Capture the cell that displays the provided text and extract its [X, Y] central coordinate. 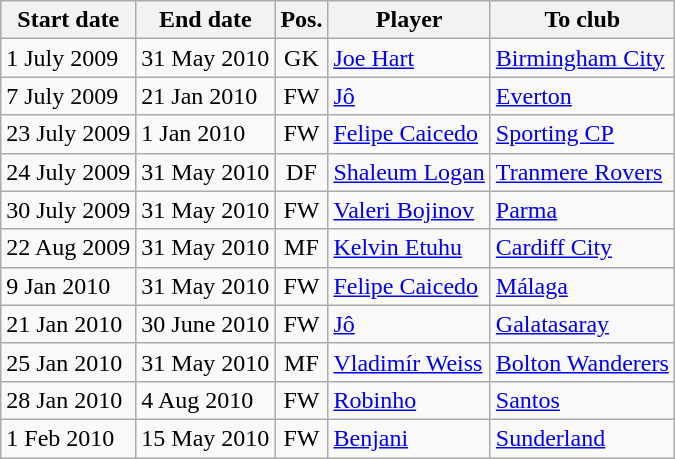
Robinho [409, 400]
1 Feb 2010 [68, 438]
Sporting CP [582, 134]
Everton [582, 96]
Sunderland [582, 438]
Kelvin Etuhu [409, 248]
Cardiff City [582, 248]
Shaleum Logan [409, 172]
End date [206, 20]
30 July 2009 [68, 210]
Parma [582, 210]
24 July 2009 [68, 172]
22 Aug 2009 [68, 248]
Galatasaray [582, 324]
Málaga [582, 286]
To club [582, 20]
Santos [582, 400]
Pos. [302, 20]
DF [302, 172]
9 Jan 2010 [68, 286]
Player [409, 20]
GK [302, 58]
15 May 2010 [206, 438]
30 June 2010 [206, 324]
4 Aug 2010 [206, 400]
28 Jan 2010 [68, 400]
1 July 2009 [68, 58]
Start date [68, 20]
Joe Hart [409, 58]
Birmingham City [582, 58]
Bolton Wanderers [582, 362]
25 Jan 2010 [68, 362]
23 July 2009 [68, 134]
7 July 2009 [68, 96]
Benjani [409, 438]
Tranmere Rovers [582, 172]
Vladimír Weiss [409, 362]
Valeri Bojinov [409, 210]
1 Jan 2010 [206, 134]
